Pinpoint the cell where the given text exists, returning its (x, y) midpoint coordinate. 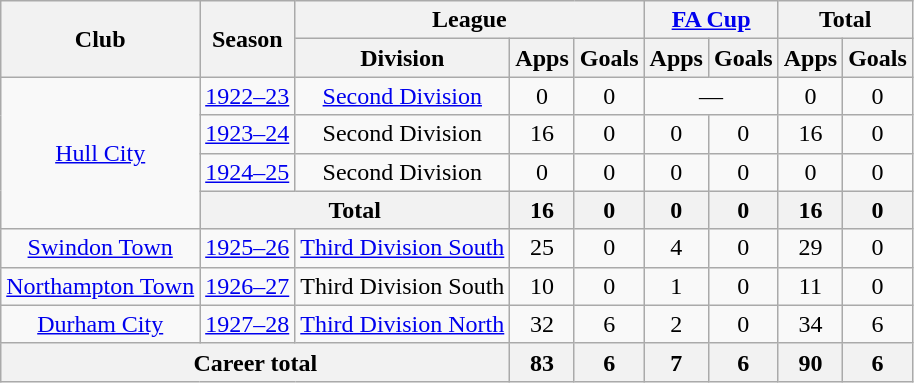
1923–24 (248, 134)
Swindon Town (100, 248)
Hull City (100, 153)
7 (676, 362)
2 (676, 324)
Division (402, 58)
32 (542, 324)
1 (676, 286)
10 (542, 286)
Club (100, 39)
Third Division North (402, 324)
Season (248, 39)
90 (810, 362)
Durham City (100, 324)
Career total (256, 362)
FA Cup (711, 20)
League (470, 20)
4 (676, 248)
1925–26 (248, 248)
— (711, 96)
11 (810, 286)
34 (810, 324)
1924–25 (248, 172)
1927–28 (248, 324)
25 (542, 248)
83 (542, 362)
Northampton Town (100, 286)
1926–27 (248, 286)
1922–23 (248, 96)
29 (810, 248)
